Find where the given text appears and provide that cell's center as [X, Y] coordinate. 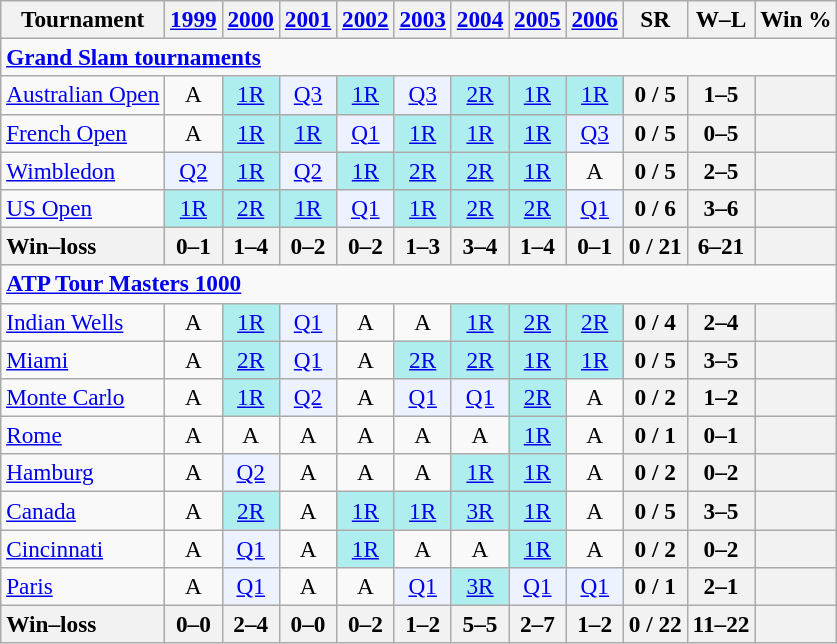
2–7 [538, 624]
W–L [721, 19]
2003 [422, 19]
2004 [480, 19]
2–1 [721, 586]
Rome [83, 435]
US Open [83, 208]
2–5 [721, 170]
French Open [83, 133]
1–3 [422, 246]
ATP Tour Masters 1000 [419, 284]
Canada [83, 510]
2006 [594, 19]
Tournament [83, 19]
Wimbledon [83, 170]
6–21 [721, 246]
2005 [538, 19]
5–5 [480, 624]
Win % [796, 19]
Cincinnati [83, 548]
1–5 [721, 95]
Indian Wells [83, 322]
0 / 6 [655, 208]
0 / 4 [655, 322]
Paris [83, 586]
SR [655, 19]
2001 [308, 19]
11–22 [721, 624]
2002 [366, 19]
2000 [250, 19]
1999 [194, 19]
Grand Slam tournaments [419, 57]
Australian Open [83, 95]
3–6 [721, 208]
Miami [83, 359]
0 / 22 [655, 624]
3–4 [480, 246]
Hamburg [83, 473]
0 / 21 [655, 246]
0–5 [721, 133]
Monte Carlo [83, 397]
